Determine the (X, Y) coordinate at the center of the cell enclosing the given text.  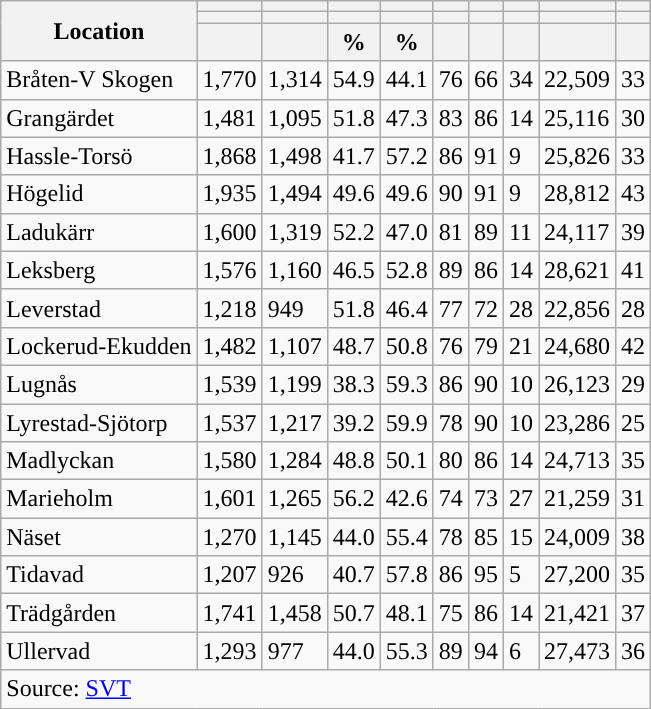
Lockerud-Ekudden (99, 346)
57.2 (406, 156)
59.9 (406, 423)
1,741 (230, 613)
Ullervad (99, 651)
55.3 (406, 651)
1,601 (230, 499)
34 (520, 80)
24,680 (578, 346)
1,265 (294, 499)
1,580 (230, 461)
1,095 (294, 118)
1,600 (230, 232)
29 (634, 384)
50.8 (406, 346)
44.1 (406, 80)
47.0 (406, 232)
1,217 (294, 423)
55.4 (406, 537)
Location (99, 31)
977 (294, 651)
24,117 (578, 232)
52.2 (354, 232)
25,826 (578, 156)
31 (634, 499)
1,537 (230, 423)
1,770 (230, 80)
Source: SVT (326, 689)
24,009 (578, 537)
1,199 (294, 384)
39 (634, 232)
1,160 (294, 270)
57.8 (406, 575)
43 (634, 194)
1,498 (294, 156)
1,868 (230, 156)
22,856 (578, 308)
85 (486, 537)
39.2 (354, 423)
83 (450, 118)
1,481 (230, 118)
1,539 (230, 384)
54.9 (354, 80)
926 (294, 575)
95 (486, 575)
15 (520, 537)
Leksberg (99, 270)
59.3 (406, 384)
73 (486, 499)
79 (486, 346)
94 (486, 651)
26,123 (578, 384)
30 (634, 118)
21,421 (578, 613)
Trädgården (99, 613)
75 (450, 613)
1,494 (294, 194)
1,293 (230, 651)
42 (634, 346)
21 (520, 346)
47.3 (406, 118)
1,284 (294, 461)
1,270 (230, 537)
81 (450, 232)
52.8 (406, 270)
Bråten-V Skogen (99, 80)
1,576 (230, 270)
Marieholm (99, 499)
5 (520, 575)
Lyrestad-Sjötorp (99, 423)
Grangärdet (99, 118)
50.1 (406, 461)
22,509 (578, 80)
36 (634, 651)
56.2 (354, 499)
80 (450, 461)
1,458 (294, 613)
Ladukärr (99, 232)
74 (450, 499)
949 (294, 308)
27,473 (578, 651)
27 (520, 499)
11 (520, 232)
41.7 (354, 156)
Leverstad (99, 308)
6 (520, 651)
25,116 (578, 118)
38.3 (354, 384)
1,218 (230, 308)
1,145 (294, 537)
48.7 (354, 346)
72 (486, 308)
41 (634, 270)
27,200 (578, 575)
1,107 (294, 346)
Tidavad (99, 575)
40.7 (354, 575)
21,259 (578, 499)
38 (634, 537)
Näset (99, 537)
1,207 (230, 575)
Lugnås (99, 384)
46.4 (406, 308)
48.8 (354, 461)
28,812 (578, 194)
66 (486, 80)
1,314 (294, 80)
1,482 (230, 346)
50.7 (354, 613)
Madlyckan (99, 461)
37 (634, 613)
23,286 (578, 423)
1,935 (230, 194)
1,319 (294, 232)
25 (634, 423)
42.6 (406, 499)
Högelid (99, 194)
77 (450, 308)
Hassle-Torsö (99, 156)
28,621 (578, 270)
46.5 (354, 270)
24,713 (578, 461)
48.1 (406, 613)
